Return the [x, y] coordinate for the center point of the cell that contains the specified text.  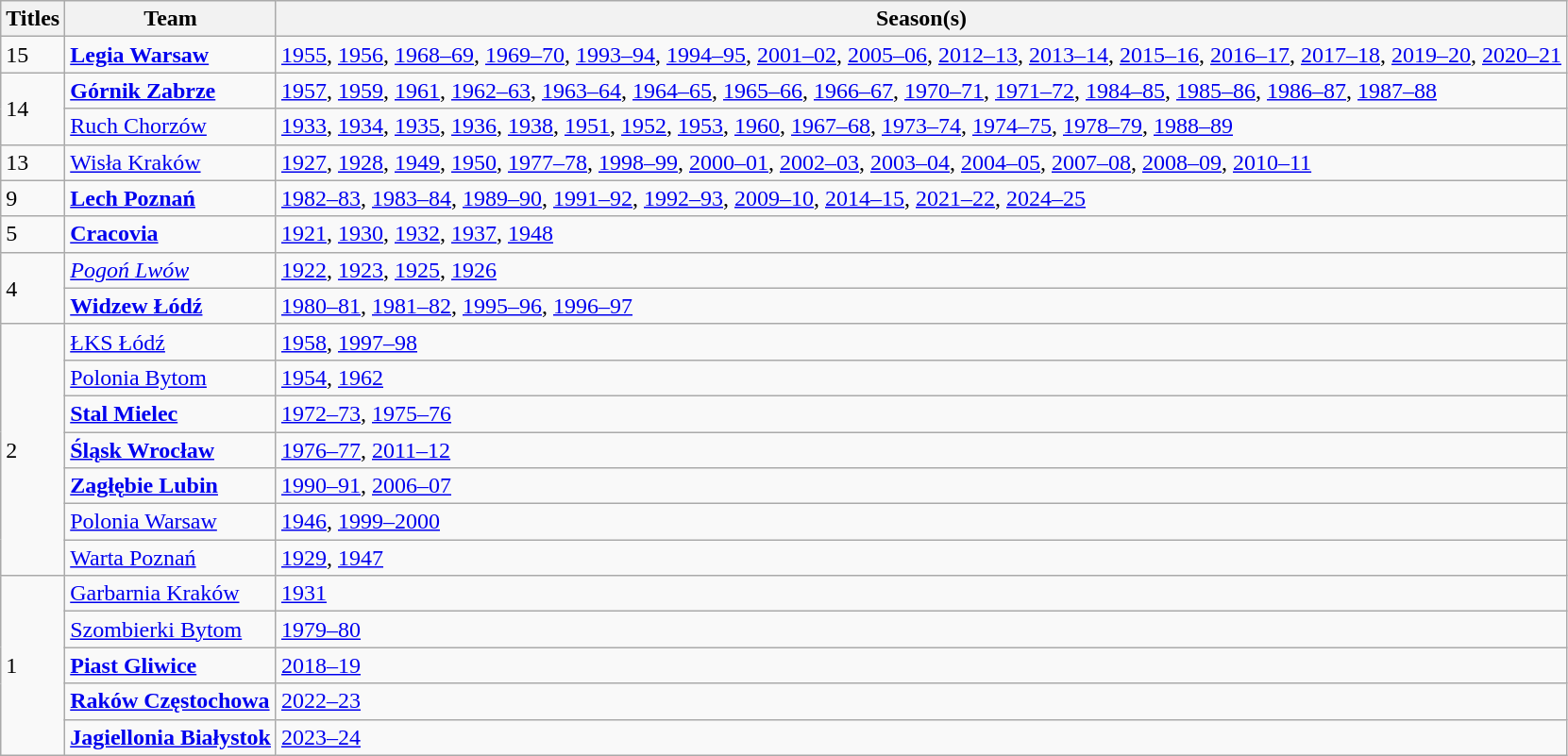
Zagłębie Lubin [171, 486]
1954, 1962 [921, 378]
14 [33, 109]
9 [33, 198]
4 [33, 288]
Szombierki Bytom [171, 630]
Jagiellonia Białystok [171, 737]
1946, 1999–2000 [921, 522]
1922, 1923, 1925, 1926 [921, 270]
1957, 1959, 1961, 1962–63, 1963–64, 1964–65, 1965–66, 1966–67, 1970–71, 1971–72, 1984–85, 1985–86, 1986–87, 1987–88 [921, 91]
1927, 1928, 1949, 1950, 1977–78, 1998–99, 2000–01, 2002–03, 2003–04, 2004–05, 2007–08, 2008–09, 2010–11 [921, 162]
1979–80 [921, 630]
Widzew Łódź [171, 306]
Górnik Zabrze [171, 91]
2018–19 [921, 665]
1980–81, 1981–82, 1995–96, 1996–97 [921, 306]
Titles [33, 19]
1921, 1930, 1932, 1937, 1948 [921, 234]
2022–23 [921, 701]
1 [33, 665]
ŁKS Łódź [171, 342]
Lech Poznań [171, 198]
Śląsk Wrocław [171, 450]
1982–83, 1983–84, 1989–90, 1991–92, 1992–93, 2009–10, 2014–15, 2021–22, 2024–25 [921, 198]
Wisła Kraków [171, 162]
5 [33, 234]
Legia Warsaw [171, 55]
Polonia Warsaw [171, 522]
1955, 1956, 1968–69, 1969–70, 1993–94, 1994–95, 2001–02, 2005–06, 2012–13, 2013–14, 2015–16, 2016–17, 2017–18, 2019–20, 2020–21 [921, 55]
Polonia Bytom [171, 378]
1958, 1997–98 [921, 342]
1933, 1934, 1935, 1936, 1938, 1951, 1952, 1953, 1960, 1967–68, 1973–74, 1974–75, 1978–79, 1988–89 [921, 126]
Garbarnia Kraków [171, 594]
1976–77, 2011–12 [921, 450]
1931 [921, 594]
Season(s) [921, 19]
Team [171, 19]
Pogoń Lwów [171, 270]
2 [33, 449]
1990–91, 2006–07 [921, 486]
Warta Poznań [171, 558]
2023–24 [921, 737]
13 [33, 162]
15 [33, 55]
1929, 1947 [921, 558]
Raków Częstochowa [171, 701]
Stal Mielec [171, 413]
Cracovia [171, 234]
Piast Gliwice [171, 665]
Ruch Chorzów [171, 126]
1972–73, 1975–76 [921, 413]
